Capture the cell that displays the provided text and extract its [x, y] central coordinate. 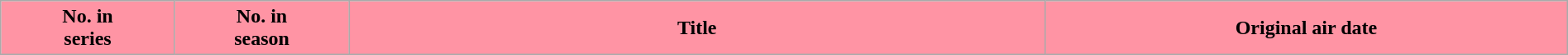
Original air date [1307, 28]
No. inseries [88, 28]
Title [697, 28]
No. inseason [261, 28]
